Scan for the cell matching the given text and deliver its (X, Y) coordinate at center. 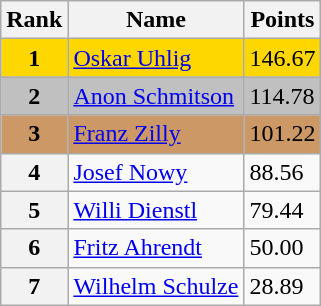
Anon Schmitson (156, 96)
6 (34, 248)
7 (34, 286)
Oskar Uhlig (156, 58)
Franz Zilly (156, 134)
79.44 (282, 210)
Name (156, 20)
28.89 (282, 286)
4 (34, 172)
101.22 (282, 134)
Willi Dienstl (156, 210)
Fritz Ahrendt (156, 248)
1 (34, 58)
Wilhelm Schulze (156, 286)
50.00 (282, 248)
Points (282, 20)
88.56 (282, 172)
3 (34, 134)
Rank (34, 20)
Josef Nowy (156, 172)
5 (34, 210)
114.78 (282, 96)
146.67 (282, 58)
2 (34, 96)
